Locate the cell with the specified text and output its (X, Y) center coordinate. 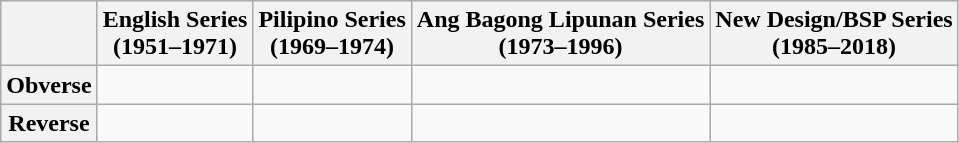
Ang Bagong Lipunan Series (1973–1996) (560, 34)
English Series (1951–1971) (175, 34)
New Design/BSP Series (1985–2018) (834, 34)
Obverse (49, 85)
Reverse (49, 123)
Pilipino Series (1969–1974) (332, 34)
